Return the [x, y] coordinate for the center point of the cell that contains the specified text.  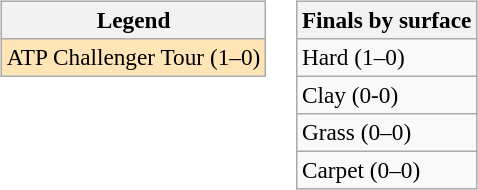
Carpet (0–0) [387, 171]
Grass (0–0) [387, 133]
Hard (1–0) [387, 57]
ATP Challenger Tour (1–0) [133, 57]
Finals by surface [387, 20]
Legend [133, 20]
Clay (0-0) [387, 95]
